Return (x, y) of the center of cell containing provided text 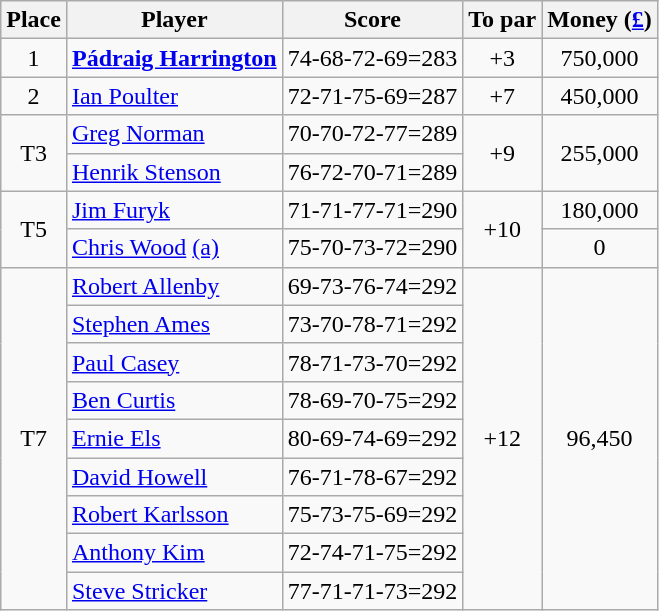
Ernie Els (174, 438)
Stephen Ames (174, 324)
77-71-71-73=292 (372, 591)
180,000 (600, 210)
70-70-72-77=289 (372, 134)
75-73-75-69=292 (372, 515)
+12 (502, 438)
T3 (34, 153)
Ian Poulter (174, 96)
Greg Norman (174, 134)
Steve Stricker (174, 591)
+9 (502, 153)
Paul Casey (174, 362)
76-71-78-67=292 (372, 477)
2 (34, 96)
Pádraig Harrington (174, 58)
1 (34, 58)
Ben Curtis (174, 400)
Anthony Kim (174, 553)
0 (600, 248)
Score (372, 20)
78-69-70-75=292 (372, 400)
72-74-71-75=292 (372, 553)
72-71-75-69=287 (372, 96)
255,000 (600, 153)
Money (£) (600, 20)
Robert Karlsson (174, 515)
69-73-76-74=292 (372, 286)
+3 (502, 58)
Chris Wood (a) (174, 248)
Place (34, 20)
74-68-72-69=283 (372, 58)
T7 (34, 438)
+10 (502, 229)
75-70-73-72=290 (372, 248)
Robert Allenby (174, 286)
73-70-78-71=292 (372, 324)
450,000 (600, 96)
71-71-77-71=290 (372, 210)
Jim Furyk (174, 210)
96,450 (600, 438)
76-72-70-71=289 (372, 172)
To par (502, 20)
T5 (34, 229)
+7 (502, 96)
80-69-74-69=292 (372, 438)
750,000 (600, 58)
David Howell (174, 477)
78-71-73-70=292 (372, 362)
Player (174, 20)
Henrik Stenson (174, 172)
